Scan for the cell matching the given text and deliver its [x, y] coordinate at center. 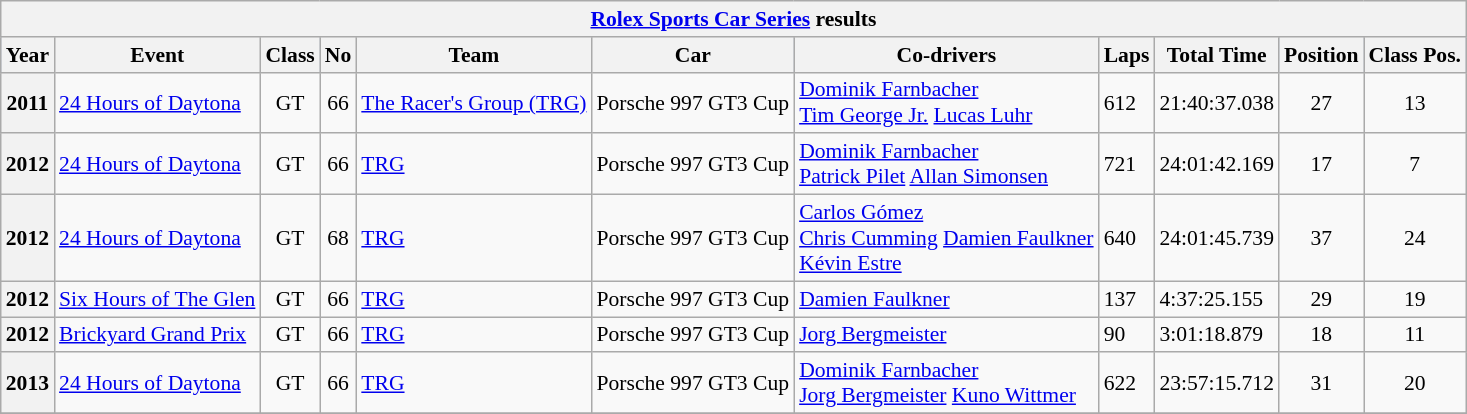
24:01:42.169 [1216, 164]
2011 [28, 102]
3:01:18.879 [1216, 335]
20 [1415, 384]
Dominik Farnbacher Jorg Bergmeister Kuno Wittmer [946, 384]
7 [1415, 164]
4:37:25.155 [1216, 299]
Six Hours of The Glen [157, 299]
68 [338, 238]
13 [1415, 102]
27 [1321, 102]
18 [1321, 335]
Total Time [1216, 55]
Dominik Farnbacher Patrick Pilet Allan Simonsen [946, 164]
Carlos Gómez Chris Cumming Damien Faulkner Kévin Estre [946, 238]
Laps [1127, 55]
37 [1321, 238]
612 [1127, 102]
Team [474, 55]
Rolex Sports Car Series results [734, 19]
24:01:45.739 [1216, 238]
11 [1415, 335]
Jorg Bergmeister [946, 335]
24 [1415, 238]
21:40:37.038 [1216, 102]
Class Pos. [1415, 55]
137 [1127, 299]
640 [1127, 238]
Car [692, 55]
Class [290, 55]
90 [1127, 335]
Brickyard Grand Prix [157, 335]
29 [1321, 299]
31 [1321, 384]
No [338, 55]
The Racer's Group (TRG) [474, 102]
Co-drivers [946, 55]
622 [1127, 384]
Dominik Farnbacher Tim George Jr. Lucas Luhr [946, 102]
2013 [28, 384]
Damien Faulkner [946, 299]
17 [1321, 164]
Event [157, 55]
Position [1321, 55]
19 [1415, 299]
23:57:15.712 [1216, 384]
721 [1127, 164]
Year [28, 55]
